Provide the (x, y) coordinate of the cell's center where the given text is located.  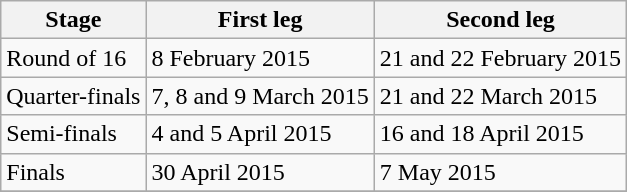
30 April 2015 (260, 172)
Stage (74, 20)
16 and 18 April 2015 (500, 134)
First leg (260, 20)
4 and 5 April 2015 (260, 134)
Second leg (500, 20)
Semi-finals (74, 134)
21 and 22 February 2015 (500, 58)
7, 8 and 9 March 2015 (260, 96)
21 and 22 March 2015 (500, 96)
Quarter-finals (74, 96)
Round of 16 (74, 58)
Finals (74, 172)
7 May 2015 (500, 172)
8 February 2015 (260, 58)
